Return (X, Y) of the center of cell containing provided text 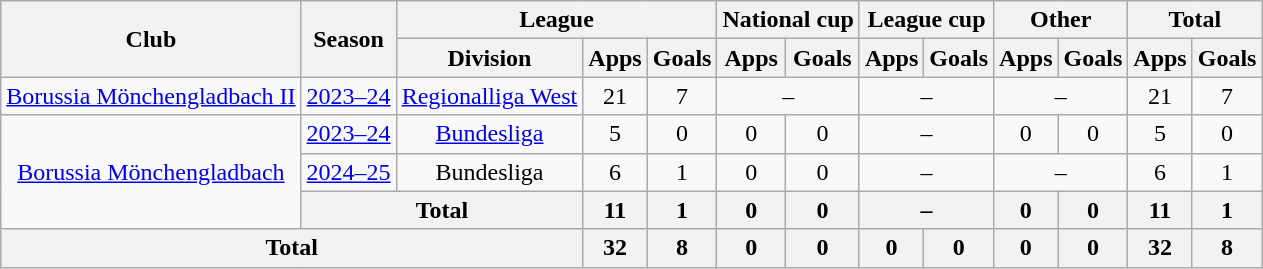
Borussia Mönchengladbach II (151, 96)
League (556, 20)
League cup (926, 20)
Division (490, 58)
Club (151, 39)
2024–25 (348, 172)
National cup (788, 20)
Borussia Mönchengladbach (151, 172)
Other (1061, 20)
Season (348, 39)
Regionalliga West (490, 96)
